For the text-containing cell, return its midpoint in [x, y] coordinate format. 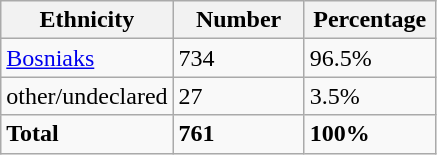
Bosniaks [87, 58]
96.5% [370, 58]
Percentage [370, 20]
734 [238, 58]
other/undeclared [87, 96]
761 [238, 134]
3.5% [370, 96]
Total [87, 134]
Ethnicity [87, 20]
Number [238, 20]
100% [370, 134]
27 [238, 96]
